Detect which cell encompasses the target text, then output its [X, Y] center coordinate. 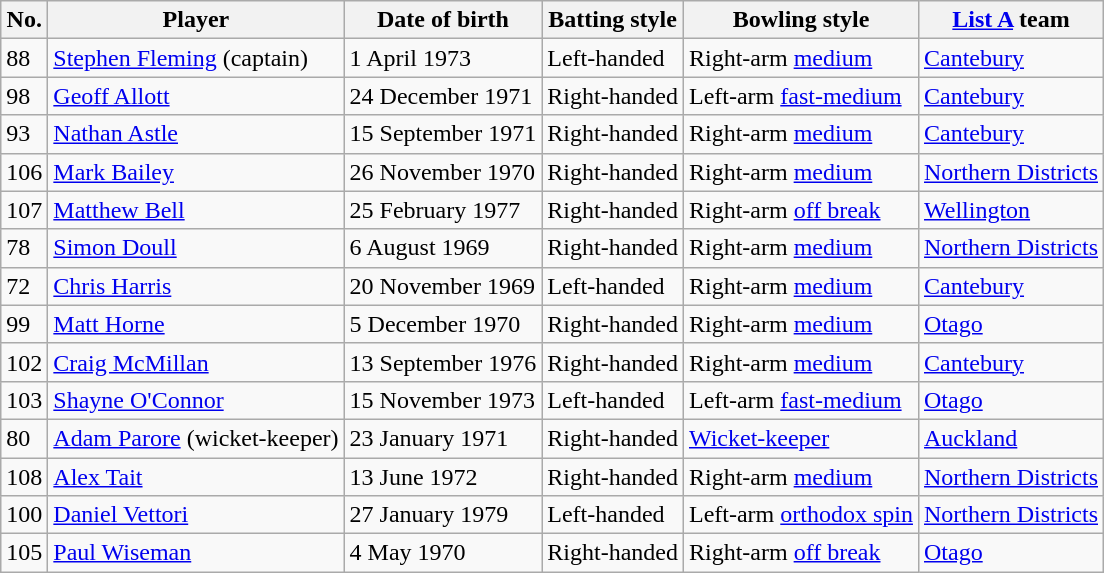
Auckland [1010, 438]
Craig McMillan [196, 362]
105 [24, 553]
Geoff Allott [196, 96]
23 January 1971 [443, 438]
Left-arm orthodox spin [800, 515]
5 December 1970 [443, 324]
78 [24, 248]
27 January 1979 [443, 515]
98 [24, 96]
6 August 1969 [443, 248]
Paul Wiseman [196, 553]
Matt Horne [196, 324]
13 September 1976 [443, 362]
Chris Harris [196, 286]
Date of birth [443, 20]
15 September 1971 [443, 134]
Wicket-keeper [800, 438]
20 November 1969 [443, 286]
Alex Tait [196, 477]
Adam Parore (wicket-keeper) [196, 438]
80 [24, 438]
1 April 1973 [443, 58]
99 [24, 324]
List A team [1010, 20]
15 November 1973 [443, 400]
24 December 1971 [443, 96]
Batting style [613, 20]
93 [24, 134]
100 [24, 515]
Mark Bailey [196, 172]
26 November 1970 [443, 172]
13 June 1972 [443, 477]
25 February 1977 [443, 210]
108 [24, 477]
Nathan Astle [196, 134]
4 May 1970 [443, 553]
Player [196, 20]
Simon Doull [196, 248]
Daniel Vettori [196, 515]
72 [24, 286]
Bowling style [800, 20]
Stephen Fleming (captain) [196, 58]
Wellington [1010, 210]
Matthew Bell [196, 210]
No. [24, 20]
88 [24, 58]
102 [24, 362]
Shayne O'Connor [196, 400]
107 [24, 210]
106 [24, 172]
103 [24, 400]
